Return [X, Y] of the center of cell containing provided text 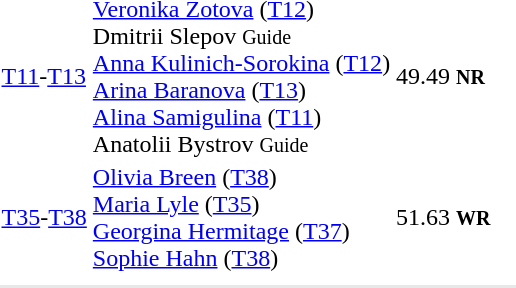
51.63 WR [444, 218]
T35-T38 [44, 218]
Olivia Breen (T38)Maria Lyle (T35)Georgina Hermitage (T37)Sophie Hahn (T38) [241, 218]
